Identify which cell holds the provided text, then report its (X, Y) central coordinate. 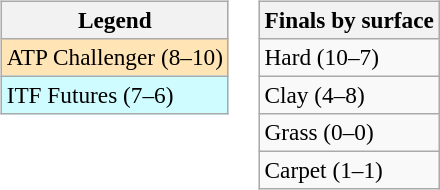
Grass (0–0) (349, 133)
Clay (4–8) (349, 95)
ITF Futures (7–6) (114, 95)
ATP Challenger (8–10) (114, 57)
Carpet (1–1) (349, 171)
Finals by surface (349, 20)
Hard (10–7) (349, 57)
Legend (114, 20)
